Pinpoint the cell where the given text exists, returning its [x, y] midpoint coordinate. 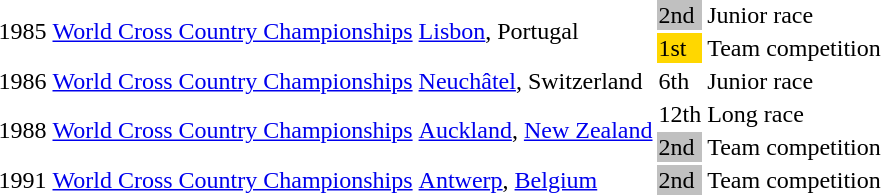
Antwerp, Belgium [536, 180]
12th [680, 114]
6th [680, 81]
Lisbon, Portugal [536, 32]
1st [680, 48]
Auckland, New Zealand [536, 130]
Neuchâtel, Switzerland [536, 81]
